Find where the given text appears and provide that cell's center as [X, Y] coordinate. 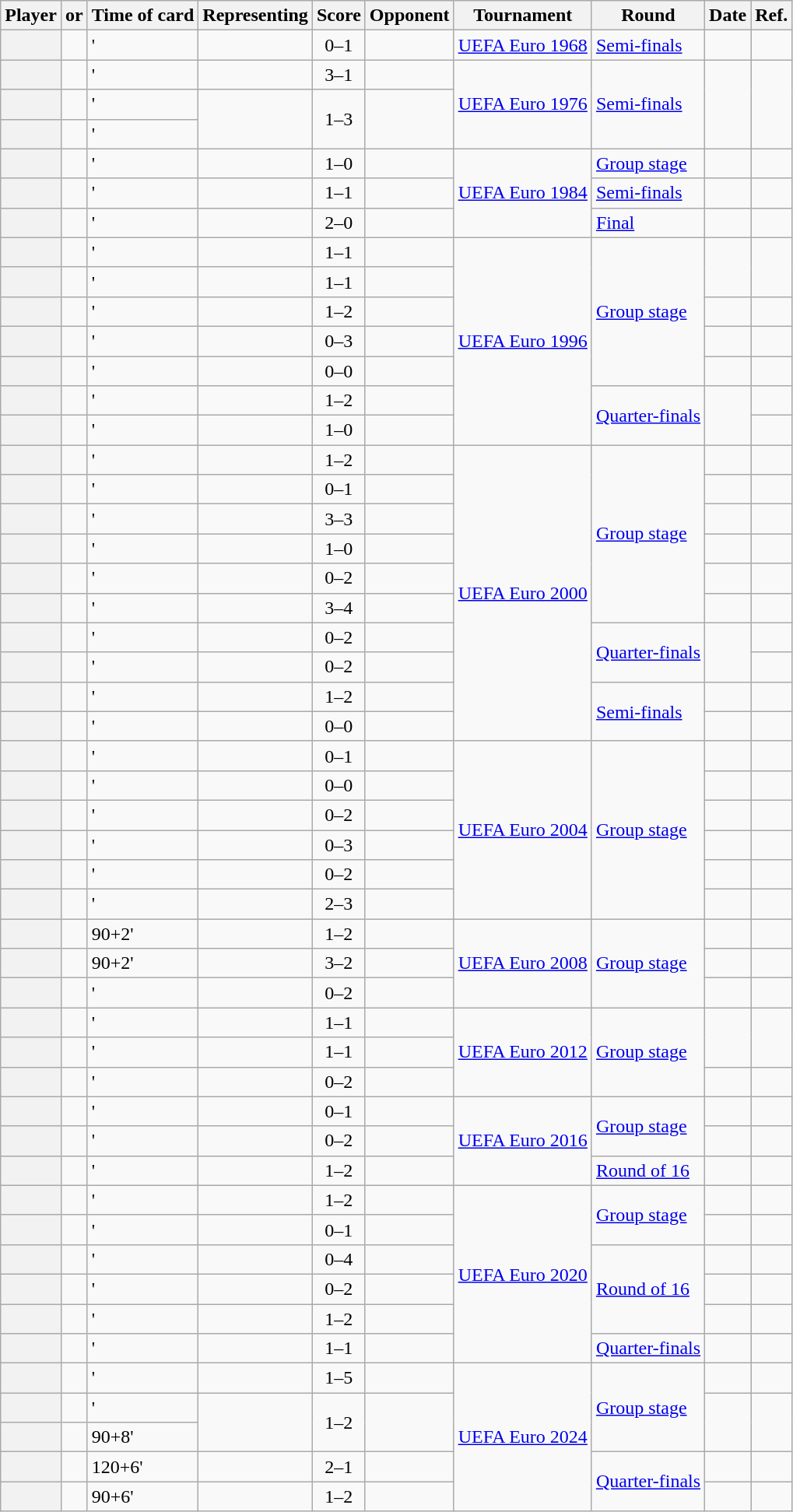
2–3 [339, 904]
Tournament [523, 16]
3–1 [339, 75]
3–4 [339, 608]
Round [647, 16]
90+8' [143, 1437]
UEFA Euro 1968 [523, 45]
1–5 [339, 1378]
Opponent [409, 16]
Score [339, 16]
Time of card [143, 16]
or [74, 16]
0–4 [339, 1259]
Date [728, 16]
UEFA Euro 1976 [523, 104]
UEFA Euro 2020 [523, 1274]
UEFA Euro 2024 [523, 1437]
1–3 [339, 119]
Ref. [772, 16]
UEFA Euro 2016 [523, 1141]
UEFA Euro 2008 [523, 963]
Final [647, 223]
3–3 [339, 519]
3–2 [339, 963]
Representing [255, 16]
2–0 [339, 223]
UEFA Euro 2004 [523, 830]
UEFA Euro 1984 [523, 193]
2–1 [339, 1467]
UEFA Euro 1996 [523, 341]
UEFA Euro 2012 [523, 1052]
90+6' [143, 1496]
UEFA Euro 2000 [523, 593]
Player [31, 16]
120+6' [143, 1467]
